From the cell containing the given text, extract its center point as [x, y] coordinate. 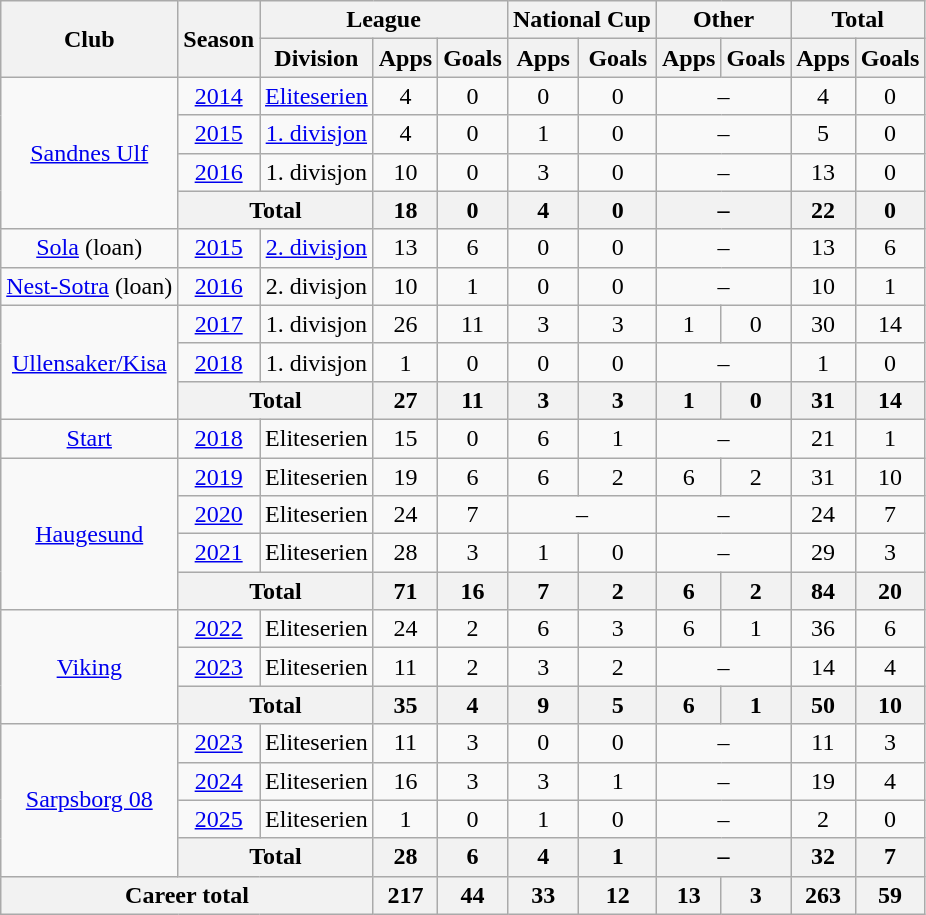
22 [823, 210]
36 [823, 629]
2014 [219, 96]
2021 [219, 553]
26 [405, 324]
Start [90, 438]
Sola (loan) [90, 248]
2019 [219, 477]
Nest-Sotra (loan) [90, 286]
71 [405, 591]
59 [890, 895]
Viking [90, 667]
9 [543, 705]
217 [405, 895]
27 [405, 400]
263 [823, 895]
2025 [219, 819]
Ullensaker/Kisa [90, 362]
Career total [187, 895]
Division [317, 58]
2020 [219, 515]
50 [823, 705]
Season [219, 39]
Other [724, 20]
Haugesund [90, 534]
20 [890, 591]
Club [90, 39]
Sarpsborg 08 [90, 800]
44 [473, 895]
35 [405, 705]
2022 [219, 629]
Sandnes Ulf [90, 153]
League [384, 20]
2024 [219, 781]
84 [823, 591]
21 [823, 438]
18 [405, 210]
National Cup [582, 20]
30 [823, 324]
29 [823, 553]
15 [405, 438]
32 [823, 857]
2017 [219, 324]
33 [543, 895]
12 [618, 895]
